Search for the cell housing the specified text and yield its (X, Y) center coordinate. 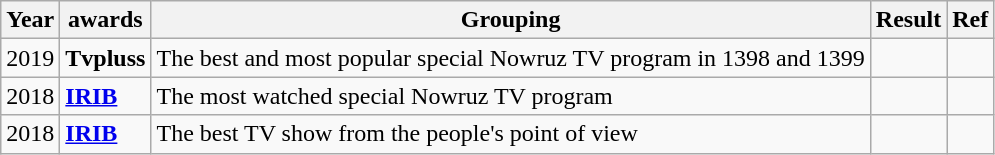
awards (106, 20)
Tvpluss (106, 58)
Grouping (510, 20)
Ref (970, 20)
2019 (30, 58)
The best TV show from the people's point of view (510, 134)
The most watched special Nowruz TV program (510, 96)
The best and most popular special Nowruz TV program in 1398 and 1399 (510, 58)
Year (30, 20)
Result (908, 20)
